Detect which cell encompasses the target text, then output its [X, Y] center coordinate. 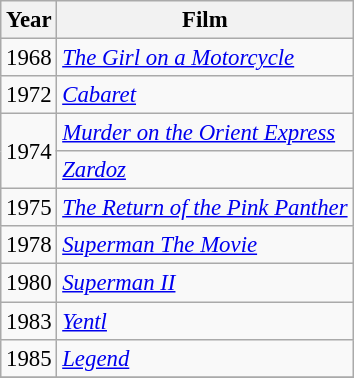
Year [29, 20]
The Return of the Pink Panther [205, 208]
Murder on the Orient Express [205, 133]
The Girl on a Motorcycle [205, 58]
1978 [29, 245]
1968 [29, 58]
Cabaret [205, 95]
Yentl [205, 321]
1972 [29, 95]
Superman The Movie [205, 245]
1983 [29, 321]
1975 [29, 208]
Superman II [205, 283]
1980 [29, 283]
Zardoz [205, 170]
1974 [29, 152]
1985 [29, 358]
Legend [205, 358]
Film [205, 20]
